Identify which cell holds the provided text, then report its (x, y) central coordinate. 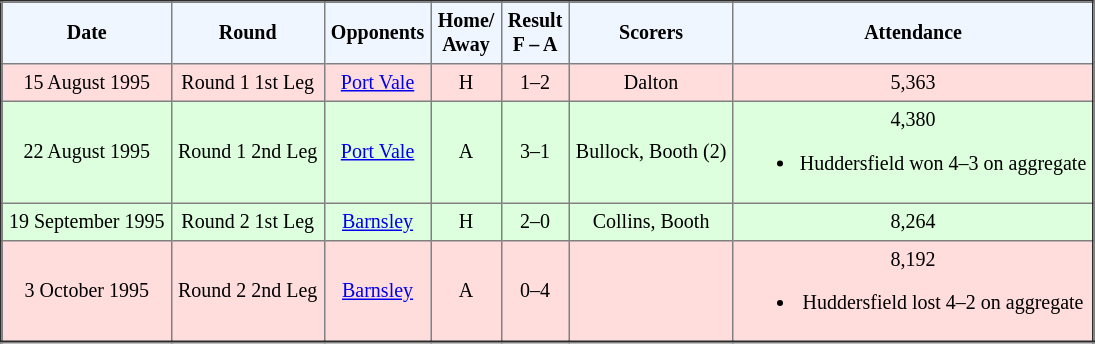
15 August 1995 (87, 83)
22 August 1995 (87, 152)
Round 1 2nd Leg (248, 152)
1–2 (535, 83)
Dalton (651, 83)
Opponents (378, 33)
Round (248, 33)
19 September 1995 (87, 222)
8,264 (914, 222)
0–4 (535, 291)
3 October 1995 (87, 291)
2–0 (535, 222)
5,363 (914, 83)
Collins, Booth (651, 222)
Attendance (914, 33)
Round 1 1st Leg (248, 83)
Date (87, 33)
Scorers (651, 33)
ResultF – A (535, 33)
Round 2 2nd Leg (248, 291)
3–1 (535, 152)
Home/Away (466, 33)
Round 2 1st Leg (248, 222)
4,380Huddersfield won 4–3 on aggregate (914, 152)
8,192Huddersfield lost 4–2 on aggregate (914, 291)
Bullock, Booth (2) (651, 152)
